Determine the (x, y) coordinate at the center of the cell enclosing the given text.  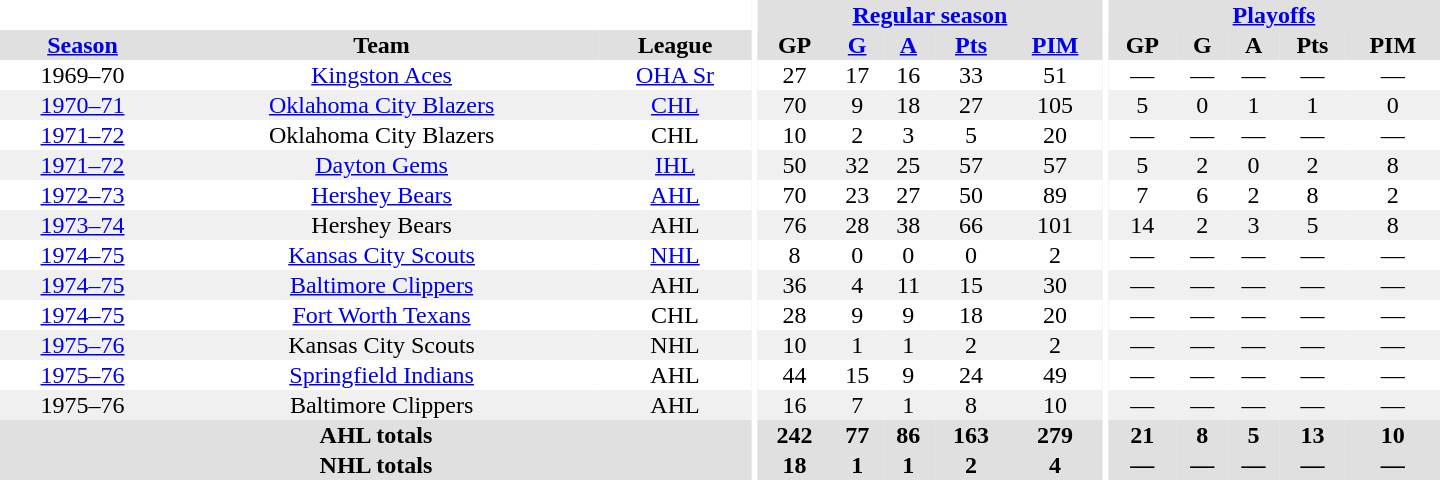
163 (971, 435)
66 (971, 225)
33 (971, 75)
89 (1055, 195)
1969–70 (82, 75)
49 (1055, 375)
24 (971, 375)
76 (795, 225)
1973–74 (82, 225)
Regular season (930, 15)
OHA Sr (675, 75)
279 (1055, 435)
105 (1055, 105)
League (675, 45)
11 (908, 285)
Season (82, 45)
NHL totals (376, 465)
30 (1055, 285)
Team (382, 45)
25 (908, 165)
36 (795, 285)
77 (858, 435)
1972–73 (82, 195)
23 (858, 195)
6 (1202, 195)
17 (858, 75)
13 (1312, 435)
Kingston Aces (382, 75)
51 (1055, 75)
14 (1142, 225)
38 (908, 225)
86 (908, 435)
101 (1055, 225)
Springfield Indians (382, 375)
1970–71 (82, 105)
21 (1142, 435)
AHL totals (376, 435)
Dayton Gems (382, 165)
242 (795, 435)
32 (858, 165)
IHL (675, 165)
Playoffs (1274, 15)
44 (795, 375)
Fort Worth Texans (382, 315)
